Scan for the cell matching the given text and deliver its (x, y) coordinate at center. 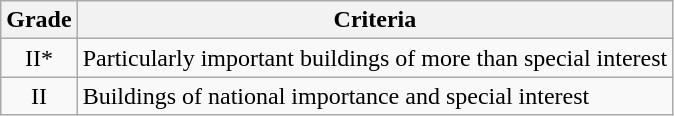
Criteria (375, 20)
Grade (39, 20)
Particularly important buildings of more than special interest (375, 58)
II (39, 96)
Buildings of national importance and special interest (375, 96)
II* (39, 58)
